Provide the (x, y) coordinate of the cell's center where the given text is located.  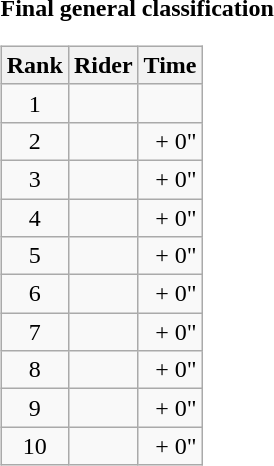
10 (34, 446)
6 (34, 294)
2 (34, 141)
9 (34, 408)
Rank (34, 65)
7 (34, 332)
8 (34, 370)
1 (34, 103)
Time (170, 65)
4 (34, 217)
3 (34, 179)
Rider (103, 65)
5 (34, 256)
